Determine the (X, Y) coordinate at the center of the cell enclosing the given text.  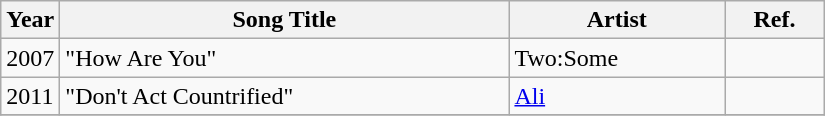
Ref. (775, 20)
"Don't Act Countrified" (284, 96)
"How Are You" (284, 58)
Ali (617, 96)
Song Title (284, 20)
Year (30, 20)
Two:Some (617, 58)
2007 (30, 58)
2011 (30, 96)
Artist (617, 20)
